Detect which cell encompasses the target text, then output its [X, Y] center coordinate. 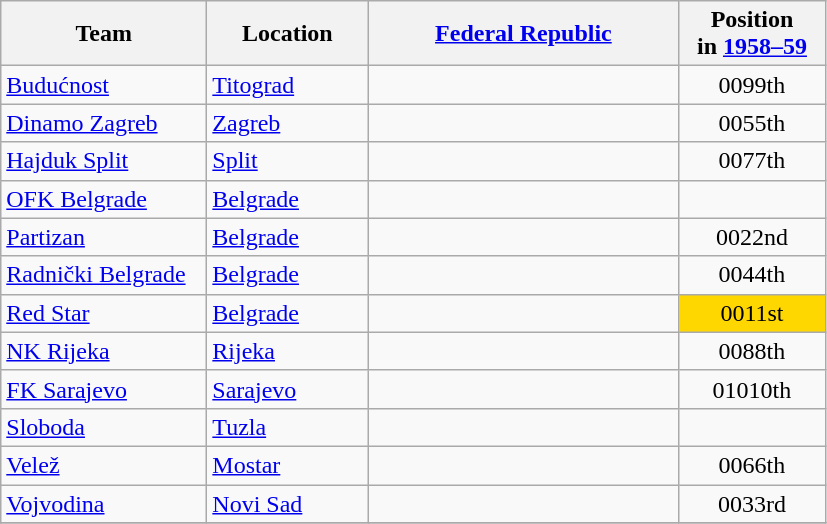
Location [288, 34]
01010th [752, 389]
Vojvodina [104, 503]
Hajduk Split [104, 161]
Novi Sad [288, 503]
0033rd [752, 503]
Budućnost [104, 85]
FK Sarajevo [104, 389]
OFK Belgrade [104, 199]
0077th [752, 161]
Federal Republic [524, 34]
Team [104, 34]
0044th [752, 275]
Velež [104, 465]
0099th [752, 85]
Split [288, 161]
Sloboda [104, 427]
Rijeka [288, 351]
0066th [752, 465]
Tuzla [288, 427]
Positionin 1958–59 [752, 34]
Mostar [288, 465]
Red Star [104, 313]
0055th [752, 123]
Zagreb [288, 123]
Partizan [104, 237]
0022nd [752, 237]
Dinamo Zagreb [104, 123]
Sarajevo [288, 389]
0011st [752, 313]
NK Rijeka [104, 351]
Titograd [288, 85]
Radnički Belgrade [104, 275]
0088th [752, 351]
